From the cell containing the given text, extract its center point as [x, y] coordinate. 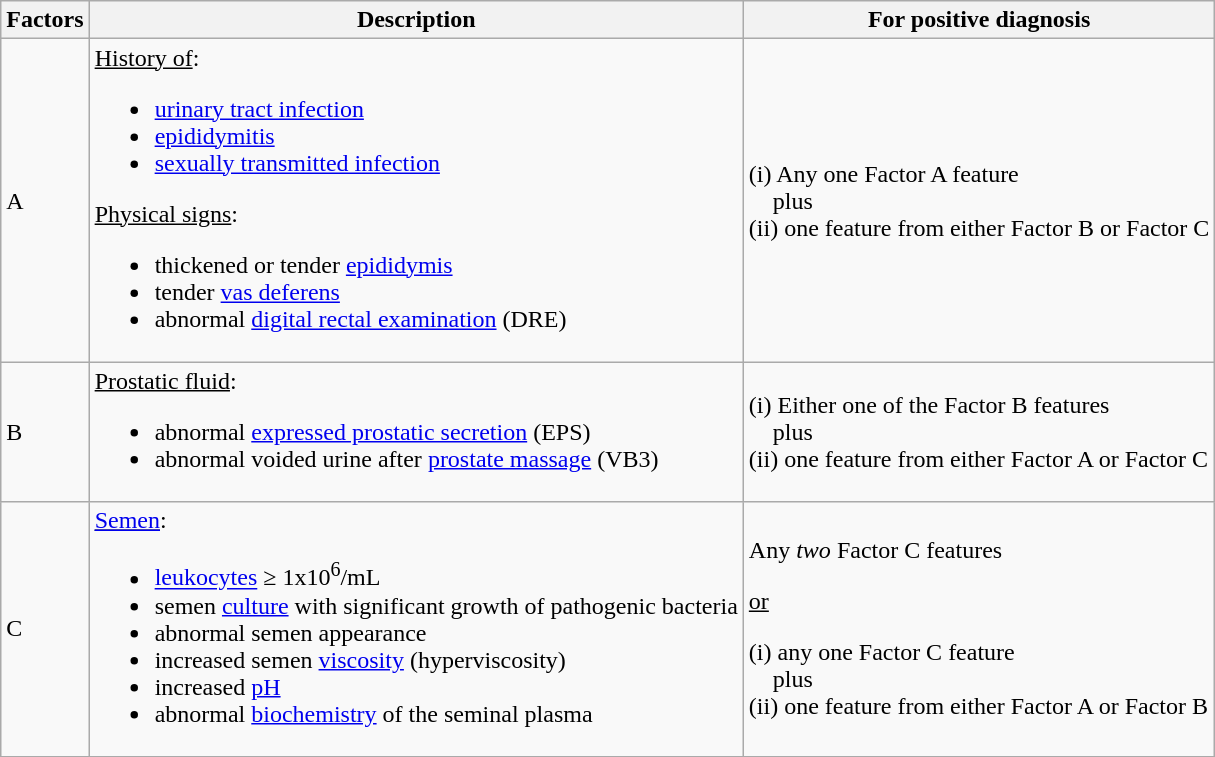
Description [416, 20]
(i) Any one Factor A feature plus (ii) one feature from either Factor B or Factor C [979, 200]
B [45, 432]
A [45, 200]
C [45, 630]
For positive diagnosis [979, 20]
(i) Either one of the Factor B features plus (ii) one feature from either Factor A or Factor C [979, 432]
Factors [45, 20]
Any two Factor C features or (i) any one Factor C feature plus (ii) one feature from either Factor A or Factor B [979, 630]
Prostatic fluid:abnormal expressed prostatic secretion (EPS)abnormal voided urine after prostate massage (VB3) [416, 432]
